From the cell containing the given text, extract its center point as (X, Y) coordinate. 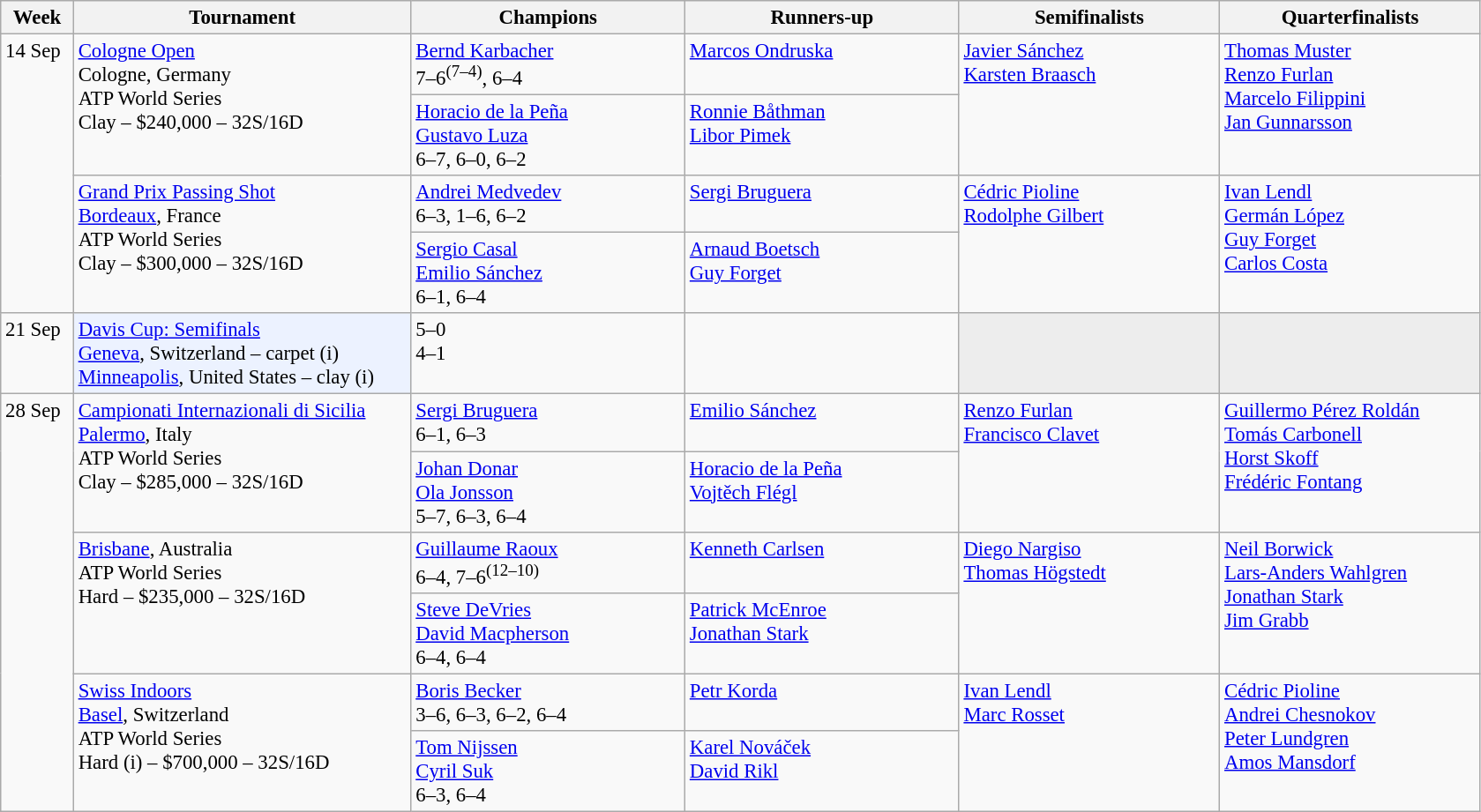
Guillermo Pérez Roldán Tomás Carbonell Horst Skoff Frédéric Fontang (1350, 463)
Boris Becker 3–6, 6–3, 6–2, 6–4 (549, 702)
14 Sep (37, 175)
Swiss IndoorsBasel, SwitzerlandATP World Series Hard (i) – $700,000 – 32S/16D (242, 742)
Horacio de la Peña Vojtěch Flégl (822, 492)
Runners-up (822, 18)
Tournament (242, 18)
Guillaume Raoux 6–4, 7–6(12–10) (549, 562)
Thomas Muster Renzo Furlan Marcelo Filippini Jan Gunnarsson (1350, 106)
Tom Nijssen Cyril Suk 6–3, 6–4 (549, 771)
Week (37, 18)
Sergi Bruguera (822, 205)
Javier Sánchez Karsten Braasch (1089, 106)
Grand Prix Passing Shot Bordeaux, FranceATP World Series Clay – $300,000 – 32S/16D (242, 244)
Andrei Medvedev 6–3, 1–6, 6–2 (549, 205)
Arnaud Boetsch Guy Forget (822, 273)
Neil Borwick Lars-Anders Wahlgren Jonathan Stark Jim Grabb (1350, 603)
Renzo Furlan Francisco Clavet (1089, 463)
Bernd Karbacher 7–6(7–4), 6–4 (549, 65)
Cédric Pioline Andrei Chesnokov Peter Lundgren Amos Mansdorf (1350, 742)
Diego Nargiso Thomas Högstedt (1089, 603)
Semifinalists (1089, 18)
Petr Korda (822, 702)
Ronnie Båthman Libor Pimek (822, 136)
Johan Donar Ola Jonsson 5–7, 6–3, 6–4 (549, 492)
Cédric Pioline Rodolphe Gilbert (1089, 244)
5–0 4–1 (549, 354)
Brisbane, AustraliaATP World Series Hard – $235,000 – 32S/16D (242, 603)
21 Sep (37, 354)
Marcos Ondruska (822, 65)
Patrick McEnroe Jonathan Stark (822, 633)
Sergio Casal Emilio Sánchez 6–1, 6–4 (549, 273)
Emilio Sánchez (822, 423)
Ivan Lendl Marc Rosset (1089, 742)
Karel Nováček David Rikl (822, 771)
Sergi Bruguera 6–1, 6–3 (549, 423)
28 Sep (37, 603)
Campionati Internazionali di Sicilia Palermo, ItalyATP World Series Clay – $285,000 – 32S/16D (242, 463)
Cologne Open Cologne, GermanyATP World Series Clay – $240,000 – 32S/16D (242, 106)
Steve DeVries David Macpherson 6–4, 6–4 (549, 633)
Quarterfinalists (1350, 18)
Champions (549, 18)
Davis Cup: Semifinals Geneva, Switzerland – carpet (i) Minneapolis, United States – clay (i) (242, 354)
Ivan Lendl Germán López Guy Forget Carlos Costa (1350, 244)
Kenneth Carlsen (822, 562)
Horacio de la Peña Gustavo Luza 6–7, 6–0, 6–2 (549, 136)
